Extract the [x, y] coordinate from the center of the cell holding the provided text.  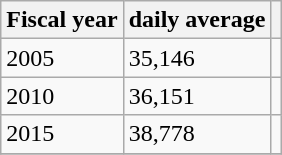
36,151 [197, 96]
2015 [62, 134]
2005 [62, 58]
daily average [197, 20]
Fiscal year [62, 20]
35,146 [197, 58]
38,778 [197, 134]
2010 [62, 96]
